Return (x, y) of the center of cell containing provided text 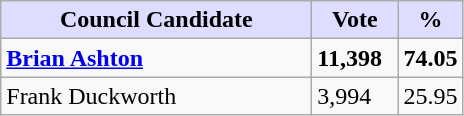
Vote (355, 20)
Frank Duckworth (156, 96)
% (430, 20)
11,398 (355, 58)
74.05 (430, 58)
Council Candidate (156, 20)
Brian Ashton (156, 58)
25.95 (430, 96)
3,994 (355, 96)
